Return (x, y) of the center of cell containing provided text 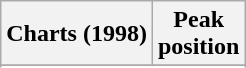
Peakposition (198, 34)
Charts (1998) (77, 34)
